Detect which cell encompasses the target text, then output its (x, y) center coordinate. 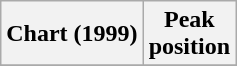
Chart (1999) (72, 34)
Peak position (189, 34)
